Identify which cell holds the provided text, then report its (X, Y) central coordinate. 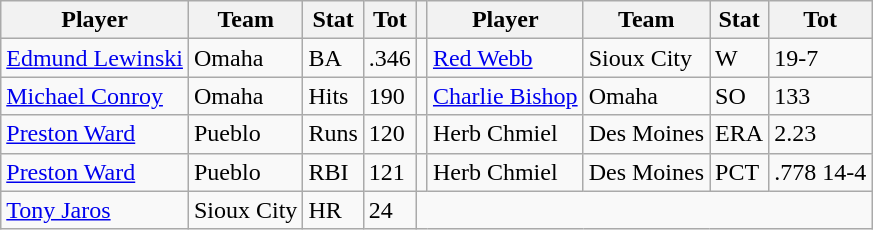
133 (820, 96)
Charlie Bishop (505, 96)
190 (390, 96)
19-7 (820, 58)
SO (740, 96)
121 (390, 172)
Red Webb (505, 58)
Michael Conroy (95, 96)
.778 14-4 (820, 172)
ERA (740, 134)
W (740, 58)
120 (390, 134)
Tony Jaros (95, 210)
Edmund Lewinski (95, 58)
HR (333, 210)
BA (333, 58)
Runs (333, 134)
2.23 (820, 134)
24 (390, 210)
PCT (740, 172)
RBI (333, 172)
.346 (390, 58)
Hits (333, 96)
